For the text-containing cell, return its midpoint in [X, Y] coordinate format. 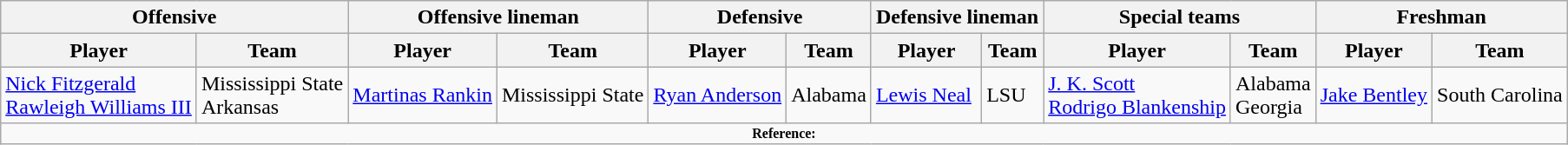
Lewis Neal [926, 96]
J. K. ScottRodrigo Blankenship [1137, 96]
Mississippi StateArkansas [272, 96]
Reference: [784, 134]
Martinas Rankin [423, 96]
Special teams [1179, 17]
Jake Bentley [1374, 96]
Alabama [829, 96]
Freshman [1441, 17]
Nick FitzgeraldRawleigh Williams III [99, 96]
Defensive [760, 17]
Defensive lineman [957, 17]
South Carolina [1500, 96]
Offensive lineman [498, 17]
LSU [1012, 96]
Mississippi State [572, 96]
Ryan Anderson [717, 96]
AlabamaGeorgia [1273, 96]
Offensive [175, 17]
